Identify which cell holds the provided text, then report its (x, y) central coordinate. 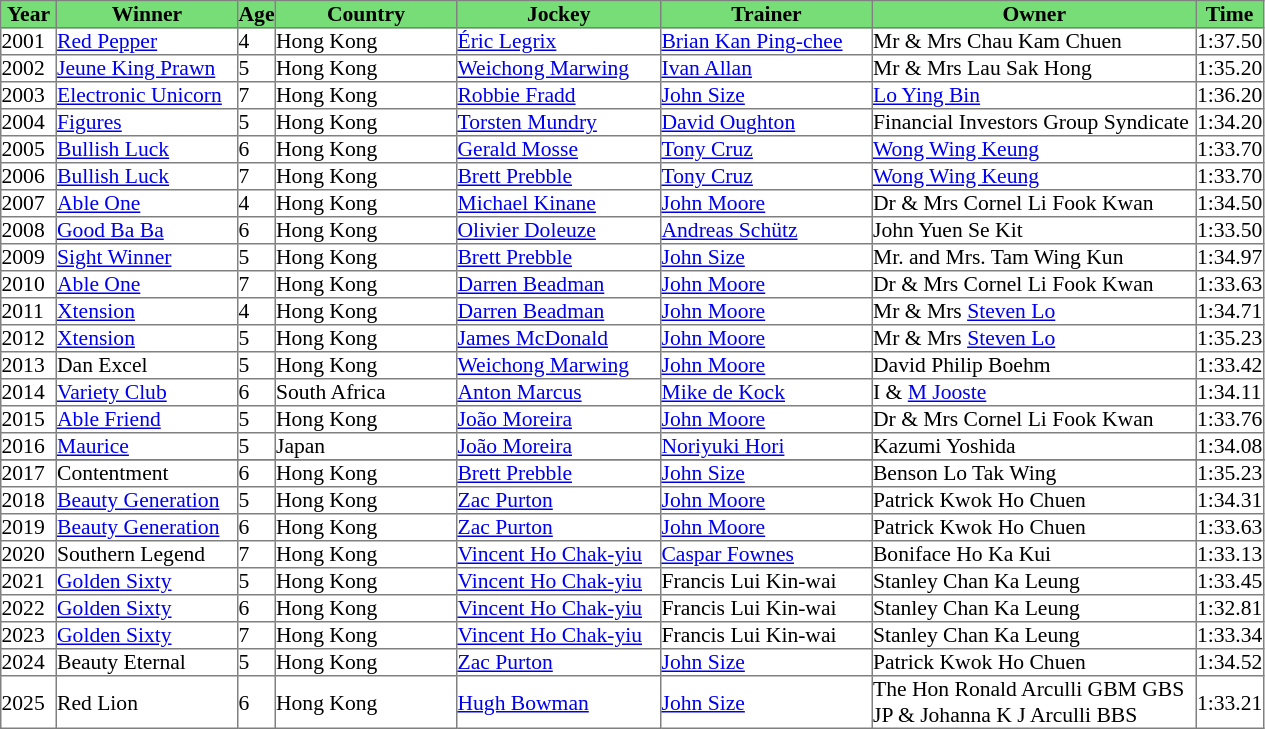
2020 (29, 554)
Lo Ying Bin (1034, 96)
Good Ba Ba (147, 230)
1:32.81 (1230, 608)
Age (256, 14)
Dan Excel (147, 366)
1:34.71 (1230, 312)
Contentment (147, 474)
2011 (29, 312)
Red Pepper (147, 42)
Sight Winner (147, 258)
2004 (29, 122)
1:33.21 (1230, 702)
2025 (29, 702)
Able Friend (147, 420)
John Yuen Se Kit (1034, 230)
Maurice (147, 446)
Mike de Kock (767, 392)
1:33.45 (1230, 582)
Time (1230, 14)
2009 (29, 258)
Boniface Ho Ka Kui (1034, 554)
Caspar Fownes (767, 554)
2014 (29, 392)
2013 (29, 366)
2023 (29, 636)
Japan (366, 446)
Country (366, 14)
Owner (1034, 14)
Trainer (767, 14)
1:33.13 (1230, 554)
Benson Lo Tak Wing (1034, 474)
David Philip Boehm (1034, 366)
Brian Kan Ping-chee (767, 42)
Torsten Mundry (559, 122)
2019 (29, 528)
Financial Investors Group Syndicate (1034, 122)
1:34.52 (1230, 662)
James McDonald (559, 338)
Robbie Fradd (559, 96)
2022 (29, 608)
Mr & Mrs Chau Kam Chuen (1034, 42)
I & M Jooste (1034, 392)
David Oughton (767, 122)
Variety Club (147, 392)
Éric Legrix (559, 42)
1:33.76 (1230, 420)
Noriyuki Hori (767, 446)
1:33.34 (1230, 636)
2003 (29, 96)
2008 (29, 230)
1:37.50 (1230, 42)
2018 (29, 500)
South Africa (366, 392)
Olivier Doleuze (559, 230)
Kazumi Yoshida (1034, 446)
Jeune King Prawn (147, 68)
Mr. and Mrs. Tam Wing Kun (1034, 258)
2007 (29, 204)
Andreas Schütz (767, 230)
2015 (29, 420)
Red Lion (147, 702)
1:33.42 (1230, 366)
Year (29, 14)
1:36.20 (1230, 96)
1:34.20 (1230, 122)
2021 (29, 582)
1:34.50 (1230, 204)
Anton Marcus (559, 392)
2001 (29, 42)
Electronic Unicorn (147, 96)
1:34.08 (1230, 446)
2010 (29, 284)
2016 (29, 446)
2017 (29, 474)
Ivan Allan (767, 68)
Mr & Mrs Lau Sak Hong (1034, 68)
Beauty Eternal (147, 662)
Hugh Bowman (559, 702)
Southern Legend (147, 554)
The Hon Ronald Arculli GBM GBS JP & Johanna K J Arculli BBS (1034, 702)
1:35.20 (1230, 68)
2024 (29, 662)
2005 (29, 150)
2002 (29, 68)
1:34.31 (1230, 500)
1:34.11 (1230, 392)
Winner (147, 14)
Michael Kinane (559, 204)
2006 (29, 176)
Jockey (559, 14)
1:33.50 (1230, 230)
1:34.97 (1230, 258)
Figures (147, 122)
2012 (29, 338)
Gerald Mosse (559, 150)
